Detect which cell encompasses the target text, then output its (x, y) center coordinate. 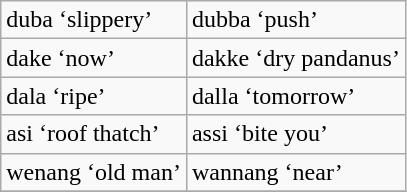
assi ‘bite you’ (296, 134)
dake ‘now’ (94, 58)
dala ‘ripe’ (94, 96)
dalla ‘tomorrow’ (296, 96)
dubba ‘push’ (296, 20)
wenang ‘old man’ (94, 172)
asi ‘roof thatch’ (94, 134)
dakke ‘dry pandanus’ (296, 58)
wannang ‘near’ (296, 172)
duba ‘slippery’ (94, 20)
